Detect which cell encompasses the target text, then output its [X, Y] center coordinate. 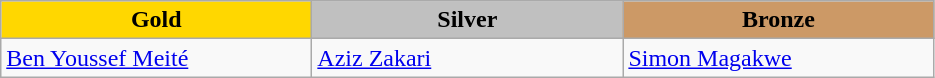
Silver [468, 20]
Simon Magakwe [778, 58]
Gold [156, 20]
Ben Youssef Meité [156, 58]
Aziz Zakari [468, 58]
Bronze [778, 20]
